Scan for the cell matching the given text and deliver its [X, Y] coordinate at center. 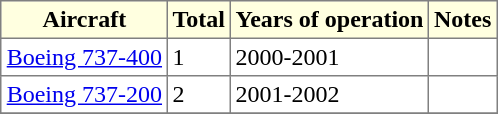
Boeing 737-400 [84, 57]
1 [198, 57]
Notes [463, 20]
Total [198, 20]
Years of operation [329, 20]
2 [198, 95]
Boeing 737-200 [84, 95]
2000-2001 [329, 57]
Aircraft [84, 20]
2001-2002 [329, 95]
